Determine the [X, Y] coordinate at the center of the cell enclosing the given text.  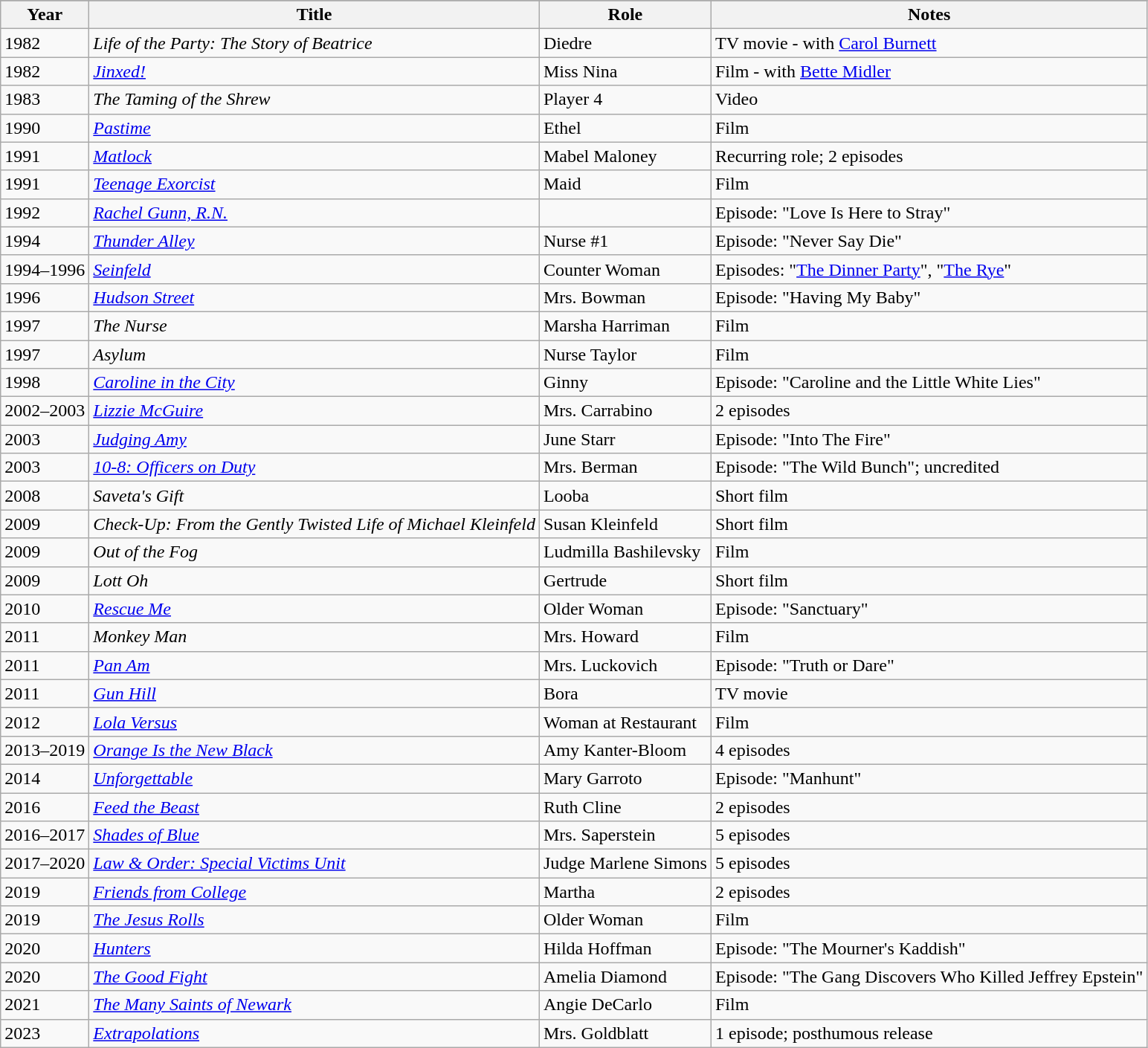
The Many Saints of Newark [315, 1005]
Episode: "Caroline and the Little White Lies" [929, 383]
Angie DeCarlo [625, 1005]
Film - with Bette Midler [929, 71]
Mrs. Luckovich [625, 665]
Gertrude [625, 580]
Pastime [315, 128]
Lizzie McGuire [315, 411]
Hunters [315, 948]
Pan Am [315, 665]
Hilda Hoffman [625, 948]
Saveta's Gift [315, 496]
1994–1996 [45, 269]
Player 4 [625, 100]
1990 [45, 128]
Episode: "The Wild Bunch"; uncredited [929, 468]
Amelia Diamond [625, 977]
2010 [45, 609]
Video [929, 100]
Teenage Exorcist [315, 184]
Mrs. Saperstein [625, 835]
10-8: Officers on Duty [315, 468]
2014 [45, 778]
Gun Hill [315, 693]
Mrs. Goldblatt [625, 1033]
The Nurse [315, 326]
Feed the Beast [315, 806]
Mrs. Carrabino [625, 411]
Ludmilla Bashilevsky [625, 552]
Martha [625, 892]
Matlock [315, 156]
Friends from College [315, 892]
2002–2003 [45, 411]
Ethel [625, 128]
1983 [45, 100]
Mary Garroto [625, 778]
1998 [45, 383]
TV movie [929, 693]
2012 [45, 722]
2008 [45, 496]
The Taming of the Shrew [315, 100]
Thunder Alley [315, 241]
Life of the Party: The Story of Beatrice [315, 43]
Monkey Man [315, 637]
Diedre [625, 43]
Judge Marlene Simons [625, 864]
2017–2020 [45, 864]
The Good Fight [315, 977]
Nurse Taylor [625, 355]
Mrs. Berman [625, 468]
Episode: "Love Is Here to Stray" [929, 213]
Looba [625, 496]
Episode: "Into The Fire" [929, 439]
Seinfeld [315, 269]
TV movie - with Carol Burnett [929, 43]
Caroline in the City [315, 383]
Hudson Street [315, 297]
Notes [929, 15]
Episode: "Having My Baby" [929, 297]
Rescue Me [315, 609]
Ginny [625, 383]
Out of the Fog [315, 552]
Mrs. Bowman [625, 297]
Susan Kleinfeld [625, 524]
Nurse #1 [625, 241]
Ruth Cline [625, 806]
1994 [45, 241]
Lola Versus [315, 722]
Year [45, 15]
1996 [45, 297]
Role [625, 15]
Lott Oh [315, 580]
Amy Kanter-Bloom [625, 750]
Miss Nina [625, 71]
Episode: "Truth or Dare" [929, 665]
Unforgettable [315, 778]
Episodes: "The Dinner Party", "The Rye" [929, 269]
Shades of Blue [315, 835]
Orange Is the New Black [315, 750]
Law & Order: Special Victims Unit [315, 864]
Episode: "The Mourner's Kaddish" [929, 948]
Mrs. Howard [625, 637]
Episode: "Manhunt" [929, 778]
Woman at Restaurant [625, 722]
Check-Up: From the Gently Twisted Life of Michael Kleinfeld [315, 524]
Asylum [315, 355]
Counter Woman [625, 269]
2016 [45, 806]
Marsha Harriman [625, 326]
The Jesus Rolls [315, 920]
2013–2019 [45, 750]
Episode: "Sanctuary" [929, 609]
Title [315, 15]
Bora [625, 693]
1992 [45, 213]
1 episode; posthumous release [929, 1033]
2023 [45, 1033]
2021 [45, 1005]
Extrapolations [315, 1033]
Recurring role; 2 episodes [929, 156]
Mabel Maloney [625, 156]
2016–2017 [45, 835]
Jinxed! [315, 71]
4 episodes [929, 750]
Judging Amy [315, 439]
Maid [625, 184]
June Starr [625, 439]
Episode: "The Gang Discovers Who Killed Jeffrey Epstein" [929, 977]
Episode: "Never Say Die" [929, 241]
Rachel Gunn, R.N. [315, 213]
